Determine the (x, y) coordinate at the center of the cell enclosing the given text.  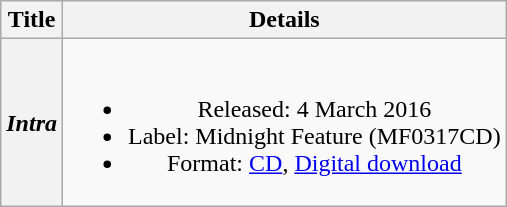
Intra (32, 122)
Released: 4 March 2016Label: Midnight Feature (MF0317CD)Format: CD, Digital download (285, 122)
Details (285, 20)
Title (32, 20)
